Capture the cell that displays the provided text and extract its (X, Y) central coordinate. 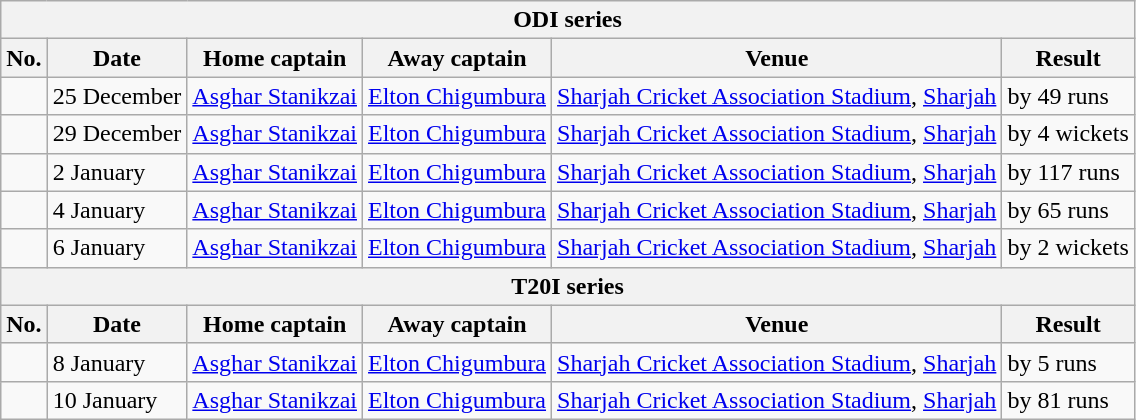
by 4 wickets (1068, 134)
4 January (117, 210)
29 December (117, 134)
ODI series (568, 20)
10 January (117, 400)
by 65 runs (1068, 210)
25 December (117, 96)
by 49 runs (1068, 96)
8 January (117, 362)
T20I series (568, 286)
6 January (117, 248)
by 81 runs (1068, 400)
by 2 wickets (1068, 248)
2 January (117, 172)
by 117 runs (1068, 172)
by 5 runs (1068, 362)
